Extract the (x, y) coordinate from the center of the cell holding the provided text.  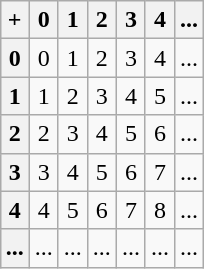
+ (14, 20)
8 (160, 210)
